Return the [X, Y] coordinate for the center point of the cell that contains the specified text.  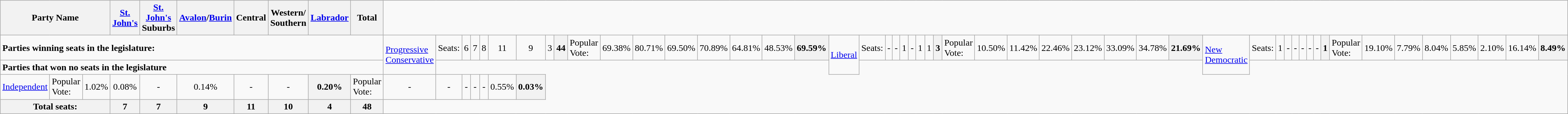
80.71% [649, 48]
Total [367, 18]
Central [251, 18]
21.69% [1186, 48]
1.02% [96, 87]
23.12% [1088, 48]
8.49% [1553, 48]
16.14% [1522, 48]
0.14% [206, 87]
8 [484, 48]
Parties that won no seats in the legislature [192, 67]
34.78% [1153, 48]
7.79% [1409, 48]
Independent [25, 87]
44 [561, 48]
Party Name [55, 18]
5.85% [1464, 48]
New Democratic [1226, 55]
0.03% [531, 87]
Total seats: [55, 106]
Labrador [330, 18]
St. John's Suburbs [158, 18]
69.50% [681, 48]
St. John's [125, 18]
19.10% [1378, 48]
6 [466, 48]
64.81% [746, 48]
Liberal [844, 55]
Western/Southern [288, 18]
8.04% [1436, 48]
22.46% [1055, 48]
48 [367, 106]
69.59% [811, 48]
11.42% [1023, 48]
0.20% [330, 87]
70.89% [714, 48]
4 [330, 106]
Avalon/Burin [206, 18]
10.50% [991, 48]
48.53% [779, 48]
0.55% [502, 87]
Progressive Conservative [410, 55]
10 [288, 106]
2.10% [1492, 48]
0.08% [125, 87]
Parties winning seats in the legislature: [192, 48]
33.09% [1120, 48]
69.38% [616, 48]
